Scan for the cell matching the given text and deliver its [x, y] coordinate at center. 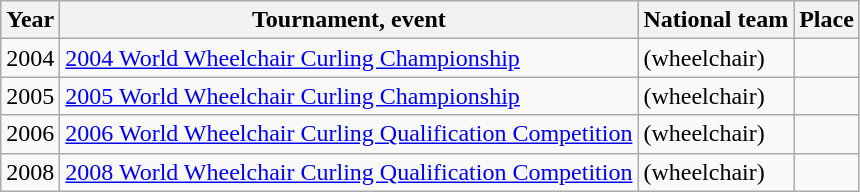
Place [827, 20]
Tournament, event [349, 20]
National team [716, 20]
2005 World Wheelchair Curling Championship [349, 96]
2006 World Wheelchair Curling Qualification Competition [349, 134]
2006 [30, 134]
2004 [30, 58]
2008 World Wheelchair Curling Qualification Competition [349, 172]
2005 [30, 96]
2008 [30, 172]
2004 World Wheelchair Curling Championship [349, 58]
Year [30, 20]
